For the text-containing cell, return its midpoint in [x, y] coordinate format. 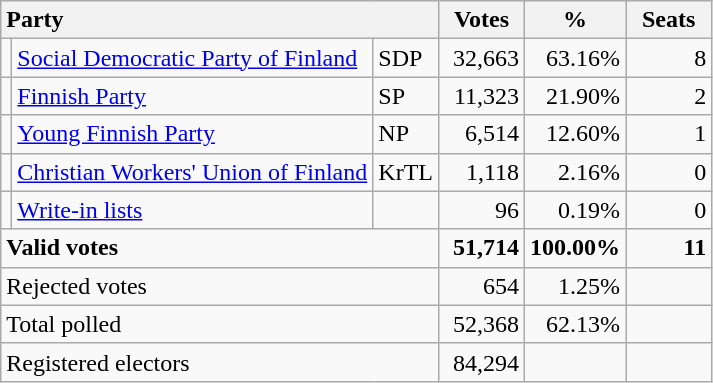
KrTL [406, 172]
62.13% [576, 324]
8 [669, 58]
21.90% [576, 96]
11,323 [482, 96]
Rejected votes [220, 286]
1,118 [482, 172]
Votes [482, 20]
2 [669, 96]
2.16% [576, 172]
11 [669, 248]
84,294 [482, 362]
0.19% [576, 210]
Registered electors [220, 362]
654 [482, 286]
32,663 [482, 58]
Seats [669, 20]
51,714 [482, 248]
Young Finnish Party [192, 134]
Party [220, 20]
Finnish Party [192, 96]
Write-in lists [192, 210]
Valid votes [220, 248]
12.60% [576, 134]
100.00% [576, 248]
Social Democratic Party of Finland [192, 58]
6,514 [482, 134]
Total polled [220, 324]
1 [669, 134]
96 [482, 210]
SDP [406, 58]
1.25% [576, 286]
52,368 [482, 324]
% [576, 20]
63.16% [576, 58]
NP [406, 134]
Christian Workers' Union of Finland [192, 172]
SP [406, 96]
